Search for the cell housing the specified text and yield its [X, Y] center coordinate. 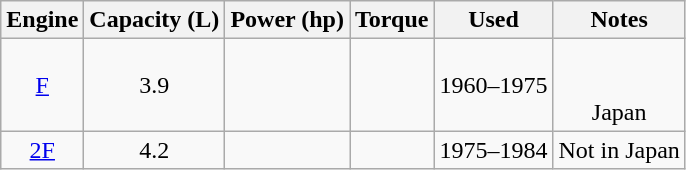
Not in Japan [619, 150]
Power (hp) [288, 20]
Used [494, 20]
Notes [619, 20]
1960–1975 [494, 85]
3.9 [154, 85]
2F [42, 150]
4.2 [154, 150]
Torque [392, 20]
Japan [619, 85]
F [42, 85]
Engine [42, 20]
Capacity (L) [154, 20]
1975–1984 [494, 150]
